Provide the (X, Y) coordinate of the cell's center where the given text is located.  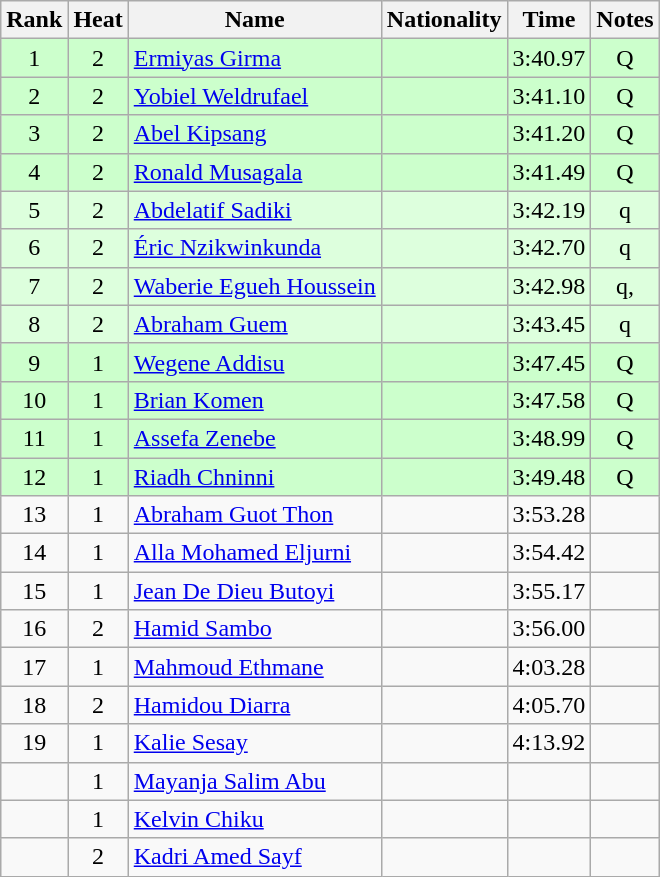
Kelvin Chiku (254, 819)
Notes (625, 20)
Riadh Chninni (254, 477)
Kadri Amed Sayf (254, 857)
3:53.28 (549, 515)
3:41.10 (549, 96)
14 (34, 553)
Ronald Musagala (254, 172)
4:13.92 (549, 743)
Hamidou Diarra (254, 705)
Abel Kipsang (254, 134)
Hamid Sambo (254, 629)
Jean De Dieu Butoyi (254, 591)
17 (34, 667)
4:05.70 (549, 705)
Time (549, 20)
3:55.17 (549, 591)
15 (34, 591)
18 (34, 705)
3:49.48 (549, 477)
Wegene Addisu (254, 362)
Mahmoud Ethmane (254, 667)
Abraham Guot Thon (254, 515)
3 (34, 134)
3:41.20 (549, 134)
7 (34, 286)
Abdelatif Sadiki (254, 210)
Kalie Sesay (254, 743)
3:42.98 (549, 286)
Heat (98, 20)
6 (34, 248)
Éric Nzikwinkunda (254, 248)
Mayanja Salim Abu (254, 781)
8 (34, 324)
10 (34, 400)
3:42.19 (549, 210)
3:54.42 (549, 553)
Brian Komen (254, 400)
3:42.70 (549, 248)
19 (34, 743)
3:41.49 (549, 172)
11 (34, 438)
Alla Mohamed Eljurni (254, 553)
3:40.97 (549, 58)
4:03.28 (549, 667)
Ermiyas Girma (254, 58)
Abraham Guem (254, 324)
9 (34, 362)
Rank (34, 20)
3:43.45 (549, 324)
4 (34, 172)
16 (34, 629)
Name (254, 20)
5 (34, 210)
q, (625, 286)
Nationality (444, 20)
13 (34, 515)
3:47.45 (549, 362)
12 (34, 477)
Yobiel Weldrufael (254, 96)
3:56.00 (549, 629)
Assefa Zenebe (254, 438)
Waberie Egueh Houssein (254, 286)
3:48.99 (549, 438)
3:47.58 (549, 400)
